Locate the cell with the specified text and output its (X, Y) center coordinate. 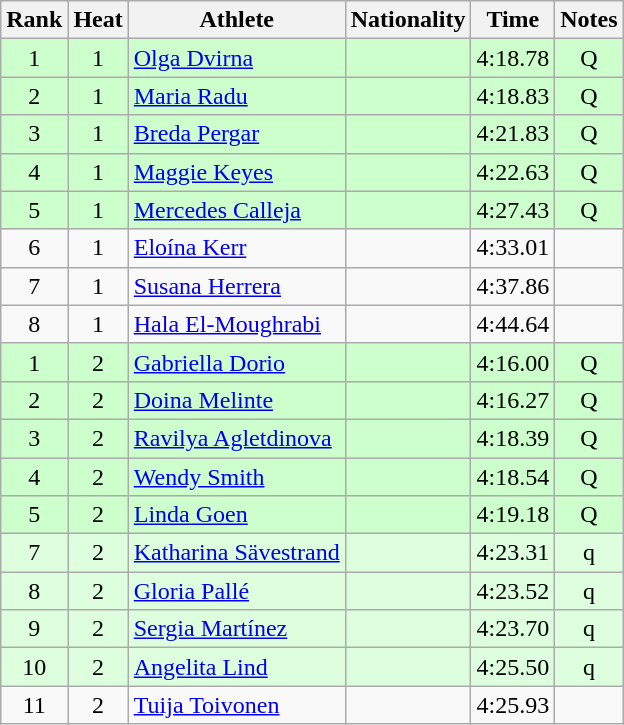
Athlete (236, 20)
Maggie Keyes (236, 172)
Tuija Toivonen (236, 705)
Sergia Martínez (236, 629)
4:16.27 (513, 400)
6 (34, 248)
4:44.64 (513, 324)
4:27.43 (513, 210)
4:18.54 (513, 477)
Ravilya Agletdinova (236, 438)
Mercedes Calleja (236, 210)
Gabriella Dorio (236, 362)
11 (34, 705)
Gloria Pallé (236, 591)
10 (34, 667)
Hala El-Moughrabi (236, 324)
4:33.01 (513, 248)
4:18.78 (513, 58)
4:21.83 (513, 134)
Olga Dvirna (236, 58)
4:18.83 (513, 96)
Katharina Sävestrand (236, 553)
Notes (589, 20)
Susana Herrera (236, 286)
Nationality (408, 20)
Doina Melinte (236, 400)
4:22.63 (513, 172)
Angelita Lind (236, 667)
Breda Pergar (236, 134)
4:23.70 (513, 629)
Time (513, 20)
4:19.18 (513, 515)
9 (34, 629)
Eloína Kerr (236, 248)
4:16.00 (513, 362)
4:25.50 (513, 667)
Maria Radu (236, 96)
4:23.31 (513, 553)
Linda Goen (236, 515)
4:18.39 (513, 438)
4:37.86 (513, 286)
4:25.93 (513, 705)
Rank (34, 20)
Heat (98, 20)
4:23.52 (513, 591)
Wendy Smith (236, 477)
